Identify which cell holds the provided text, then report its [x, y] central coordinate. 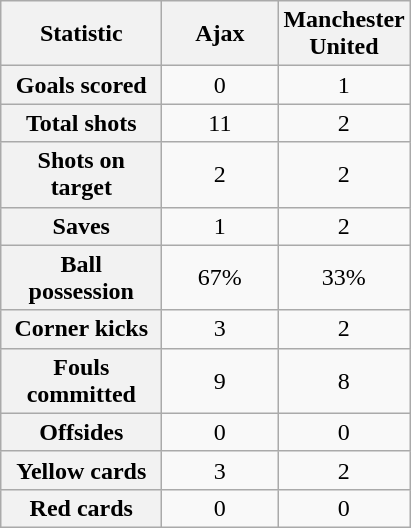
67% [220, 278]
Offsides [82, 432]
33% [344, 278]
Goals scored [82, 85]
9 [220, 380]
11 [220, 123]
Saves [82, 226]
Manchester United [344, 34]
Fouls committed [82, 380]
8 [344, 380]
Red cards [82, 508]
Statistic [82, 34]
Ajax [220, 34]
Shots on target [82, 174]
Ball possession [82, 278]
Total shots [82, 123]
Yellow cards [82, 470]
Corner kicks [82, 329]
